Return the (X, Y) coordinate for the center point of the cell that contains the specified text.  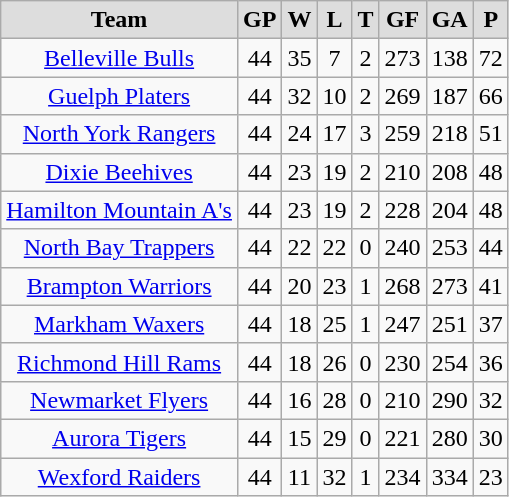
26 (334, 362)
36 (490, 362)
259 (402, 134)
Newmarket Flyers (120, 400)
268 (402, 286)
10 (334, 96)
GP (259, 20)
15 (300, 438)
28 (334, 400)
11 (300, 477)
66 (490, 96)
25 (334, 324)
187 (450, 96)
Brampton Warriors (120, 286)
W (300, 20)
GF (402, 20)
204 (450, 210)
Aurora Tigers (120, 438)
Richmond Hill Rams (120, 362)
P (490, 20)
208 (450, 172)
37 (490, 324)
253 (450, 248)
Team (120, 20)
280 (450, 438)
221 (402, 438)
251 (450, 324)
Markham Waxers (120, 324)
3 (366, 134)
Hamilton Mountain A's (120, 210)
290 (450, 400)
North Bay Trappers (120, 248)
Wexford Raiders (120, 477)
20 (300, 286)
Guelph Platers (120, 96)
30 (490, 438)
7 (334, 58)
72 (490, 58)
230 (402, 362)
T (366, 20)
51 (490, 134)
41 (490, 286)
269 (402, 96)
138 (450, 58)
35 (300, 58)
29 (334, 438)
16 (300, 400)
Belleville Bulls (120, 58)
228 (402, 210)
218 (450, 134)
254 (450, 362)
240 (402, 248)
247 (402, 324)
North York Rangers (120, 134)
17 (334, 134)
24 (300, 134)
Dixie Beehives (120, 172)
234 (402, 477)
GA (450, 20)
334 (450, 477)
L (334, 20)
